Return (X, Y) of the center of cell containing provided text 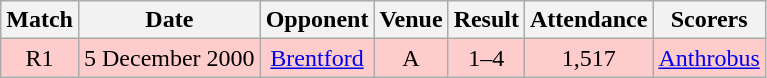
Anthrobus (709, 58)
Match (40, 20)
1,517 (589, 58)
Brentford (317, 58)
Scorers (709, 20)
R1 (40, 58)
Opponent (317, 20)
Date (169, 20)
A (411, 58)
Attendance (589, 20)
1–4 (486, 58)
5 December 2000 (169, 58)
Result (486, 20)
Venue (411, 20)
